Return [x, y] of the center of cell containing provided text 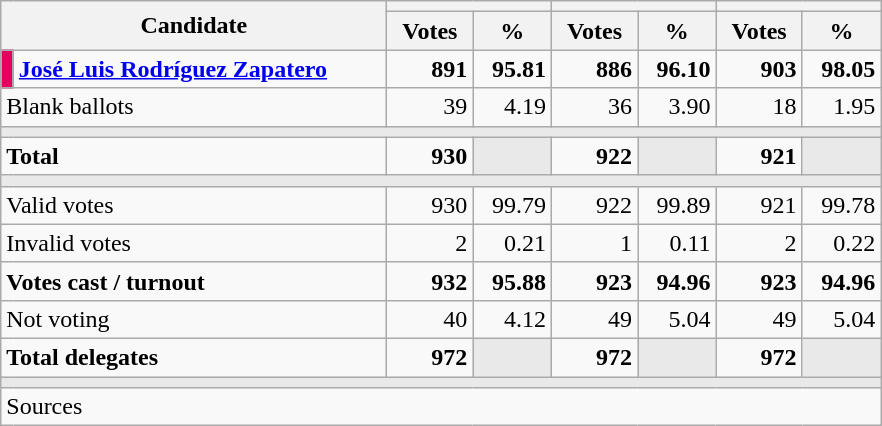
Invalid votes [194, 243]
99.78 [842, 205]
903 [759, 69]
1.95 [842, 107]
99.79 [512, 205]
4.19 [512, 107]
Candidate [194, 26]
1 [594, 243]
José Luis Rodríguez Zapatero [200, 69]
3.90 [678, 107]
Blank ballots [194, 107]
39 [430, 107]
0.22 [842, 243]
Total delegates [194, 357]
98.05 [842, 69]
Sources [441, 407]
95.81 [512, 69]
886 [594, 69]
96.10 [678, 69]
Total [194, 156]
Not voting [194, 319]
95.88 [512, 281]
40 [430, 319]
0.21 [512, 243]
Valid votes [194, 205]
18 [759, 107]
891 [430, 69]
0.11 [678, 243]
Votes cast / turnout [194, 281]
4.12 [512, 319]
36 [594, 107]
99.89 [678, 205]
932 [430, 281]
